Search for the cell housing the specified text and yield its [X, Y] center coordinate. 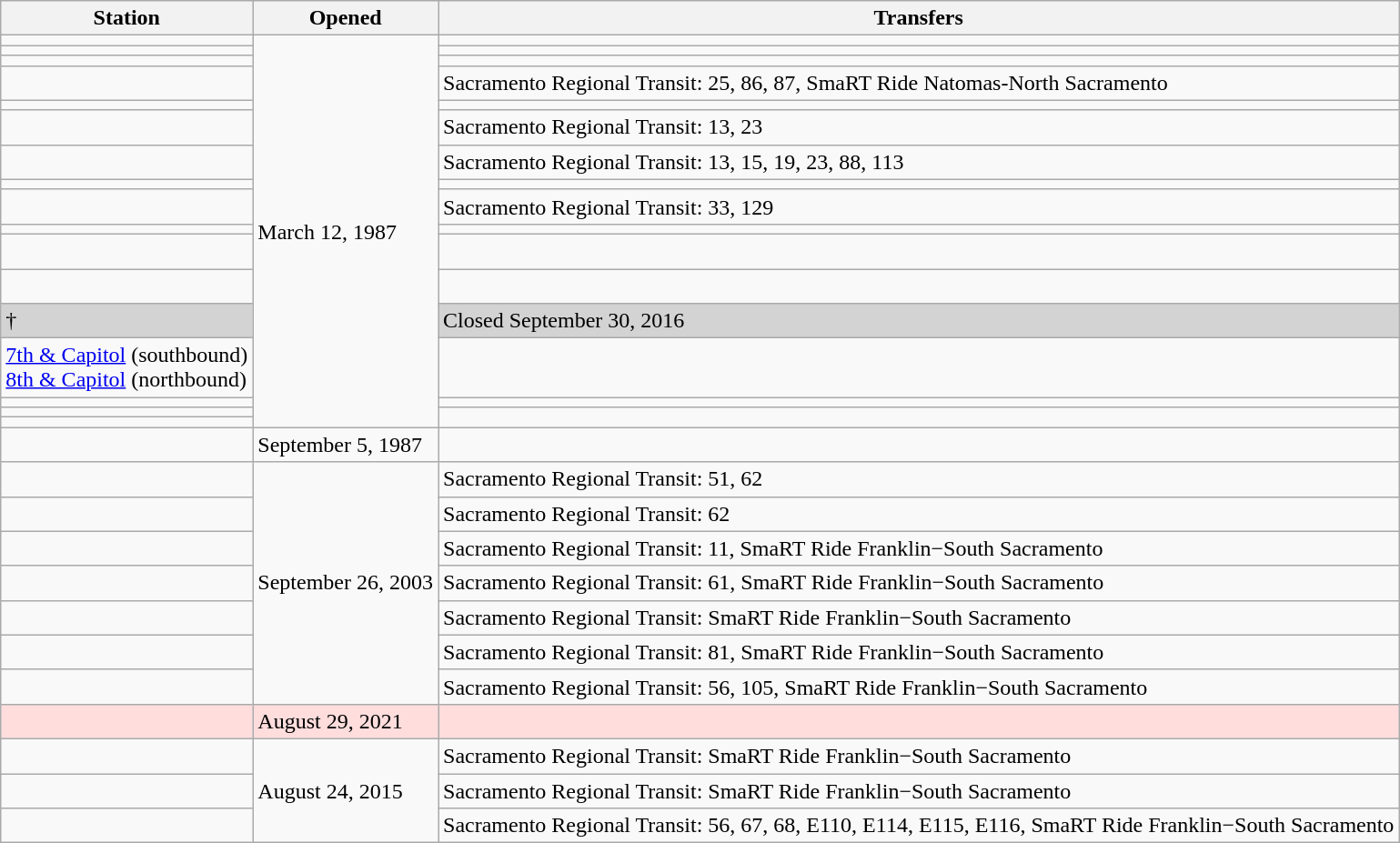
September 26, 2003 [346, 583]
7th & Capitol (southbound)8th & Capitol (northbound) [127, 367]
Station [127, 18]
Sacramento Regional Transit: 61, SmaRT Ride Franklin−South Sacramento [919, 583]
Sacramento Regional Transit: 62 [919, 514]
September 5, 1987 [346, 445]
Closed September 30, 2016 [919, 321]
Sacramento Regional Transit: 13, 15, 19, 23, 88, 113 [919, 162]
Sacramento Regional Transit: 81, SmaRT Ride Franklin−South Sacramento [919, 652]
† [127, 321]
Sacramento Regional Transit: 33, 129 [919, 206]
August 24, 2015 [346, 790]
Sacramento Regional Transit: 11, SmaRT Ride Franklin−South Sacramento [919, 548]
Sacramento Regional Transit: 56, 105, SmaRT Ride Franklin−South Sacramento [919, 687]
Sacramento Regional Transit: 25, 86, 87, SmaRT Ride Natomas-North Sacramento [919, 83]
Transfers [919, 18]
Sacramento Regional Transit: 13, 23 [919, 127]
Opened [346, 18]
August 29, 2021 [346, 721]
Sacramento Regional Transit: 56, 67, 68, E110, E114, E115, E116, SmaRT Ride Franklin−South Sacramento [919, 826]
Sacramento Regional Transit: 51, 62 [919, 479]
March 12, 1987 [346, 231]
